Return [X, Y] of the center of cell containing provided text 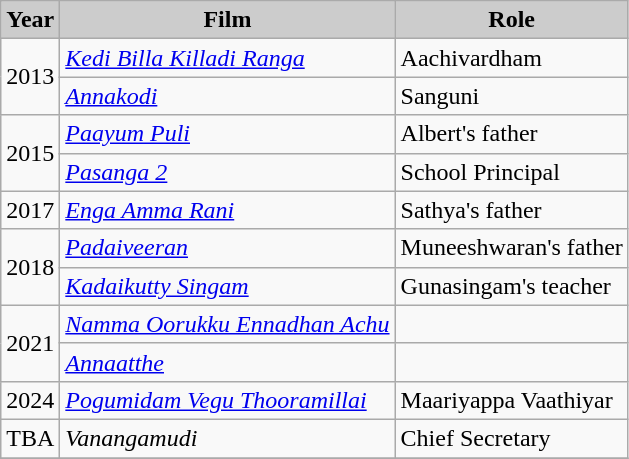
Sanguni [512, 96]
Kedi Billa Killadi Ranga [228, 58]
Maariyappa Vaathiyar [512, 400]
Namma Oorukku Ennadhan Achu [228, 324]
Aachivardham [512, 58]
Film [228, 20]
Pogumidam Vegu Thooramillai [228, 400]
Annakodi [228, 96]
School Principal [512, 172]
Gunasingam's teacher [512, 286]
2017 [30, 210]
2015 [30, 153]
Vanangamudi [228, 438]
2018 [30, 267]
Pasanga 2 [228, 172]
2021 [30, 343]
Sathya's father [512, 210]
Enga Amma Rani [228, 210]
2013 [30, 77]
Muneeshwaran's father [512, 248]
Annaatthe [228, 362]
Year [30, 20]
Padaiveeran [228, 248]
Paayum Puli [228, 134]
Kadaikutty Singam [228, 286]
Chief Secretary [512, 438]
2024 [30, 400]
Role [512, 20]
TBA [30, 438]
Albert's father [512, 134]
